Output the (X, Y) coordinate of the center of the cell containing the given text.  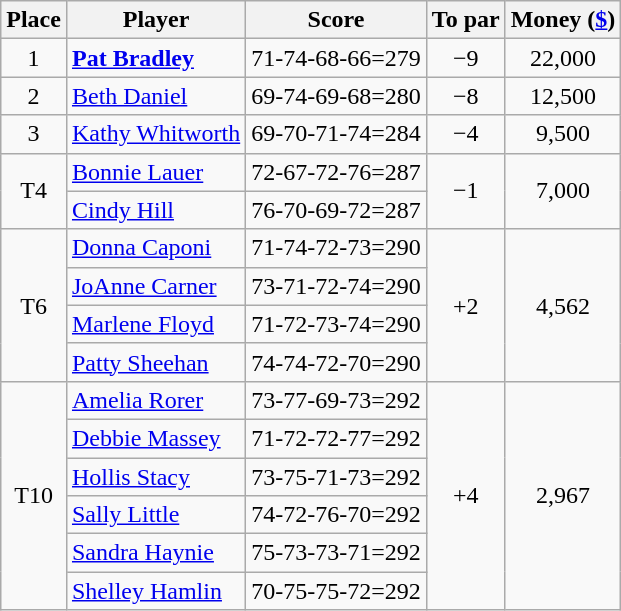
2,967 (563, 495)
2 (34, 96)
74-74-72-70=290 (336, 362)
71-72-73-74=290 (336, 324)
JoAnne Carner (156, 286)
Sandra Haynie (156, 553)
71-74-68-66=279 (336, 58)
71-72-72-77=292 (336, 438)
22,000 (563, 58)
Shelley Hamlin (156, 591)
−4 (466, 134)
70-75-75-72=292 (336, 591)
Amelia Rorer (156, 400)
Pat Bradley (156, 58)
Player (156, 20)
−8 (466, 96)
75-73-73-71=292 (336, 553)
−1 (466, 191)
T6 (34, 305)
Money ($) (563, 20)
73-71-72-74=290 (336, 286)
Debbie Massey (156, 438)
7,000 (563, 191)
Bonnie Lauer (156, 172)
Donna Caponi (156, 248)
Hollis Stacy (156, 477)
Kathy Whitworth (156, 134)
−9 (466, 58)
To par (466, 20)
76-70-69-72=287 (336, 210)
12,500 (563, 96)
Marlene Floyd (156, 324)
73-77-69-73=292 (336, 400)
73-75-71-73=292 (336, 477)
9,500 (563, 134)
71-74-72-73=290 (336, 248)
+2 (466, 305)
74-72-76-70=292 (336, 515)
Score (336, 20)
69-74-69-68=280 (336, 96)
T10 (34, 495)
Cindy Hill (156, 210)
Patty Sheehan (156, 362)
Beth Daniel (156, 96)
T4 (34, 191)
72-67-72-76=287 (336, 172)
Sally Little (156, 515)
4,562 (563, 305)
Place (34, 20)
3 (34, 134)
1 (34, 58)
+4 (466, 495)
69-70-71-74=284 (336, 134)
